Locate the cell with the specified text and output its [X, Y] center coordinate. 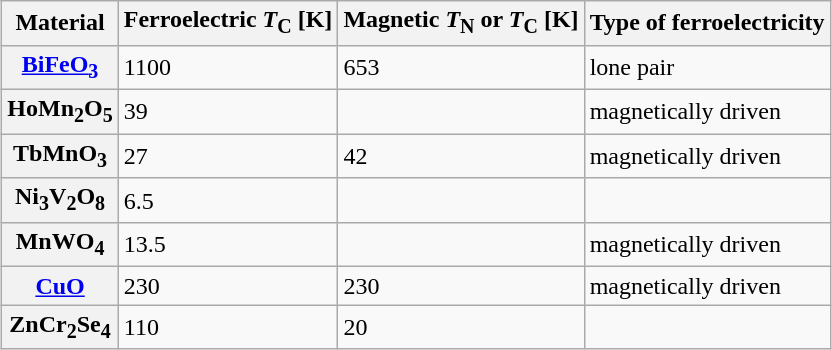
27 [228, 156]
110 [228, 327]
CuO [60, 286]
lone pair [707, 67]
Magnetic TN or TC [K] [461, 23]
39 [228, 111]
1100 [228, 67]
20 [461, 327]
Type of ferroelectricity [707, 23]
ZnCr2Se4 [60, 327]
Ni3V2O8 [60, 200]
Material [60, 23]
MnWO4 [60, 244]
653 [461, 67]
BiFeO3 [60, 67]
13.5 [228, 244]
42 [461, 156]
TbMnO3 [60, 156]
6.5 [228, 200]
HoMn2O5 [60, 111]
Ferroelectric TC [K] [228, 23]
